Return (X, Y) of the center of cell containing provided text 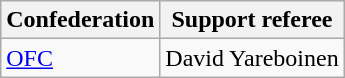
OFC (80, 58)
Support referee (252, 20)
David Yareboinen (252, 58)
Confederation (80, 20)
